Output the (X, Y) coordinate of the center of the cell containing the given text.  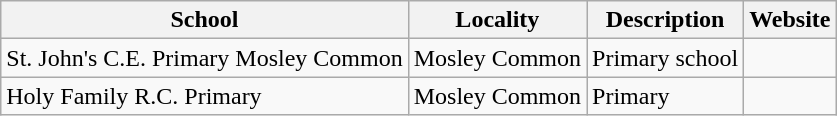
Locality (497, 20)
School (204, 20)
Primary school (666, 58)
Primary (666, 96)
Website (790, 20)
St. John's C.E. Primary Mosley Common (204, 58)
Description (666, 20)
Holy Family R.C. Primary (204, 96)
